Provide the [X, Y] coordinate of the cell's center where the given text is located.  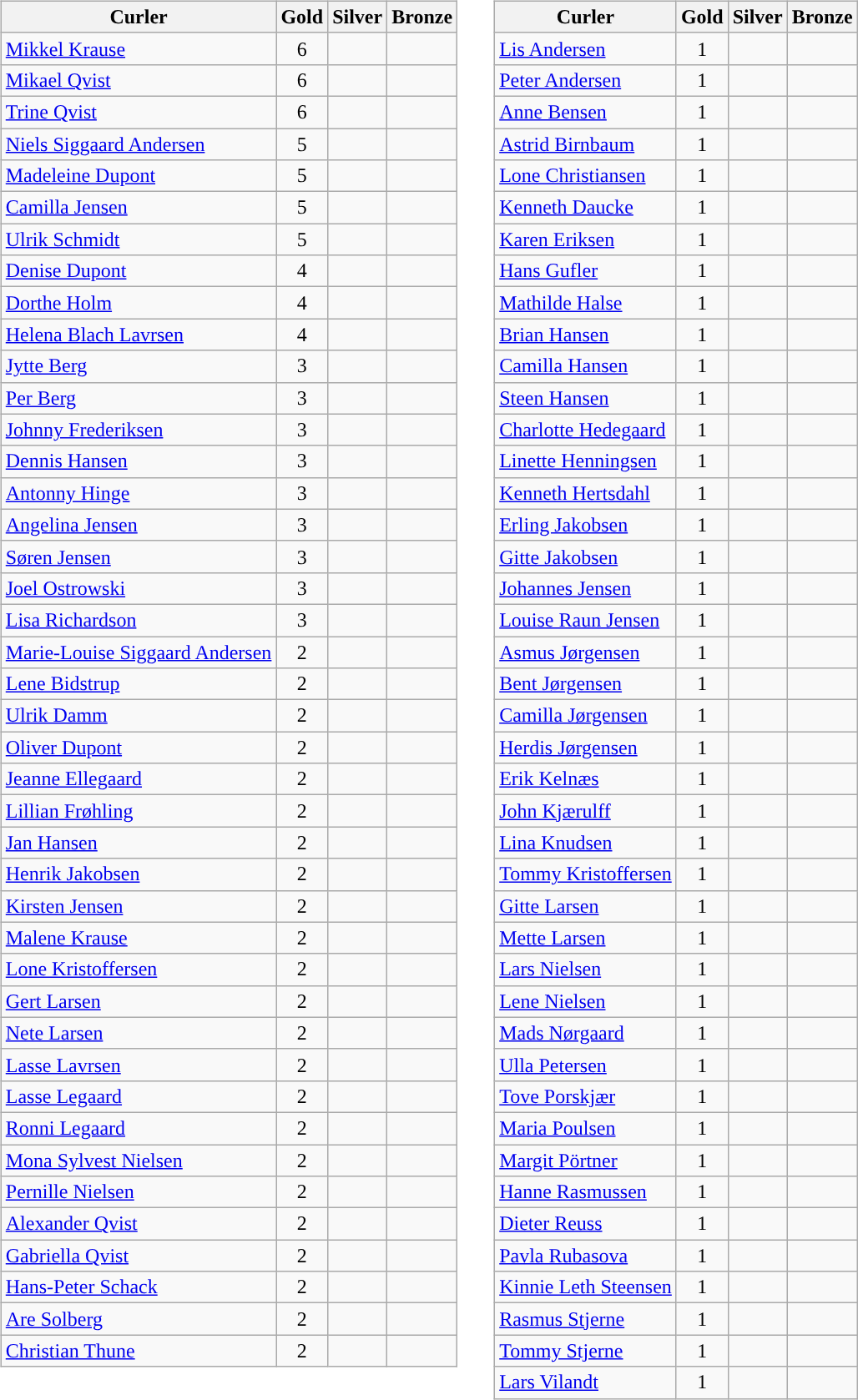
Astrid Birnbaum [586, 144]
Dieter Reuss [586, 1224]
Brian Hansen [586, 335]
Lene Bidstrup [139, 684]
Pernille Nielsen [139, 1192]
Malene Krause [139, 938]
Tommy Kristoffersen [586, 874]
Anne Bensen [586, 112]
Christian Thune [139, 1351]
Lars Nielsen [586, 969]
Camilla Jensen [139, 208]
Antonny Hinge [139, 493]
Lis Andersen [586, 48]
Dorthe Holm [139, 303]
Henrik Jakobsen [139, 874]
Ulrik Damm [139, 716]
Joel Ostrowski [139, 588]
Ronni Legaard [139, 1128]
Per Berg [139, 398]
Nete Larsen [139, 1033]
Kirsten Jensen [139, 906]
Denise Dupont [139, 271]
Camilla Jørgensen [586, 716]
Hans Gufler [586, 271]
Mikkel Krause [139, 48]
Søren Jensen [139, 556]
Ulla Petersen [586, 1065]
Trine Qvist [139, 112]
Lasse Lavrsen [139, 1065]
Ulrik Schmidt [139, 239]
Erling Jakobsen [586, 525]
Kinnie Leth Steensen [586, 1287]
Lina Knudsen [586, 843]
Mette Larsen [586, 938]
Louise Raun Jensen [586, 620]
Gitte Larsen [586, 906]
John Kjærulff [586, 811]
Steen Hansen [586, 398]
Gert Larsen [139, 1001]
Pavla Rubasova [586, 1256]
Mona Sylvest Nielsen [139, 1161]
Tommy Stjerne [586, 1351]
Gitte Jakobsen [586, 556]
Niels Siggaard Andersen [139, 144]
Lillian Frøhling [139, 811]
Camilla Hansen [586, 366]
Erik Kelnæs [586, 779]
Lisa Richardson [139, 620]
Margit Pörtner [586, 1161]
Jan Hansen [139, 843]
Lasse Legaard [139, 1096]
Dennis Hansen [139, 461]
Are Solberg [139, 1319]
Lone Kristoffersen [139, 969]
Bent Jørgensen [586, 684]
Marie-Louise Siggaard Andersen [139, 652]
Lars Vilandt [586, 1382]
Herdis Jørgensen [586, 748]
Rasmus Stjerne [586, 1319]
Hans-Peter Schack [139, 1287]
Mikael Qvist [139, 80]
Kenneth Hertsdahl [586, 493]
Oliver Dupont [139, 748]
Mathilde Halse [586, 303]
Madeleine Dupont [139, 176]
Karen Eriksen [586, 239]
Maria Poulsen [586, 1128]
Tove Porskjær [586, 1096]
Alexander Qvist [139, 1224]
Asmus Jørgensen [586, 652]
Jeanne Ellegaard [139, 779]
Charlotte Hedegaard [586, 430]
Hanne Rasmussen [586, 1192]
Johnny Frederiksen [139, 430]
Linette Henningsen [586, 461]
Gabriella Qvist [139, 1256]
Angelina Jensen [139, 525]
Lene Nielsen [586, 1001]
Peter Andersen [586, 80]
Jytte Berg [139, 366]
Mads Nørgaard [586, 1033]
Helena Blach Lavrsen [139, 335]
Lone Christiansen [586, 176]
Kenneth Daucke [586, 208]
Johannes Jensen [586, 588]
